Provide the (x, y) coordinate of the cell's center where the given text is located.  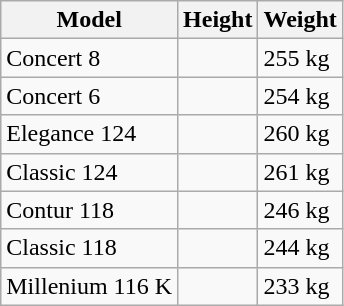
Model (90, 20)
Classic 124 (90, 172)
Elegance 124 (90, 134)
233 kg (300, 286)
246 kg (300, 210)
Concert 6 (90, 96)
Contur 118 (90, 210)
255 kg (300, 58)
Millenium 116 K (90, 286)
Weight (300, 20)
261 kg (300, 172)
254 kg (300, 96)
Height (218, 20)
Classic 118 (90, 248)
260 kg (300, 134)
Concert 8 (90, 58)
244 kg (300, 248)
